Output the (x, y) coordinate of the center of the cell containing the given text.  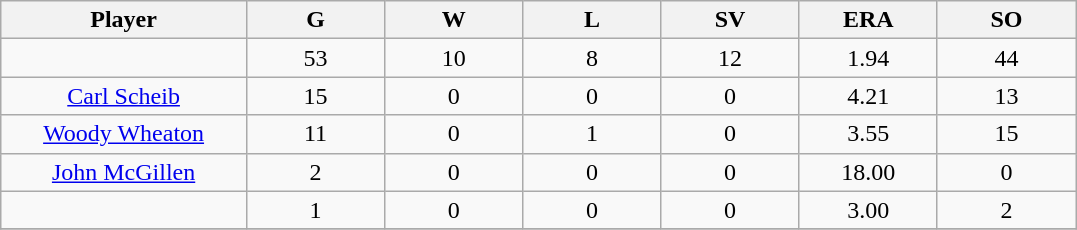
SO (1006, 20)
8 (592, 58)
53 (315, 58)
3.00 (868, 210)
3.55 (868, 134)
44 (1006, 58)
1.94 (868, 58)
G (315, 20)
4.21 (868, 96)
Carl Scheib (124, 96)
13 (1006, 96)
12 (730, 58)
18.00 (868, 172)
ERA (868, 20)
Player (124, 20)
11 (315, 134)
Woody Wheaton (124, 134)
L (592, 20)
10 (454, 58)
W (454, 20)
John McGillen (124, 172)
SV (730, 20)
